For the text-containing cell, return its midpoint in [x, y] coordinate format. 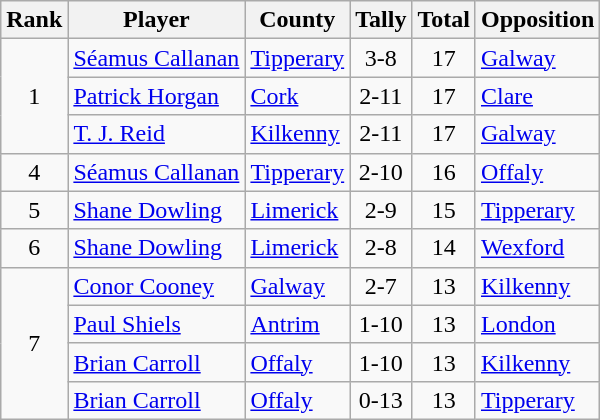
14 [444, 248]
15 [444, 210]
London [537, 324]
County [298, 20]
Clare [537, 96]
Rank [34, 20]
T. J. Reid [156, 134]
Conor Cooney [156, 286]
Antrim [298, 324]
Wexford [537, 248]
4 [34, 172]
6 [34, 248]
2-9 [381, 210]
0-13 [381, 400]
2-8 [381, 248]
7 [34, 343]
Paul Shiels [156, 324]
1 [34, 96]
2-7 [381, 286]
3-8 [381, 58]
2-10 [381, 172]
Opposition [537, 20]
16 [444, 172]
Patrick Horgan [156, 96]
5 [34, 210]
Total [444, 20]
Cork [298, 96]
Tally [381, 20]
Player [156, 20]
